Detect which cell encompasses the target text, then output its (X, Y) center coordinate. 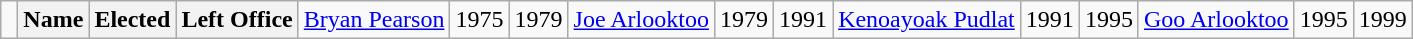
1975 (480, 20)
Goo Arlooktoo (1216, 20)
Joe Arlooktoo (641, 20)
1999 (1382, 20)
Elected (132, 20)
Bryan Pearson (374, 20)
Name (54, 20)
Left Office (237, 20)
Kenoayoak Pudlat (927, 20)
